Scan for the cell matching the given text and deliver its (X, Y) coordinate at center. 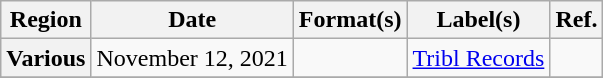
November 12, 2021 (192, 58)
Ref. (576, 20)
Format(s) (350, 20)
Tribl Records (478, 58)
Various (46, 58)
Label(s) (478, 20)
Region (46, 20)
Date (192, 20)
